Pinpoint the cell where the given text exists, returning its [X, Y] midpoint coordinate. 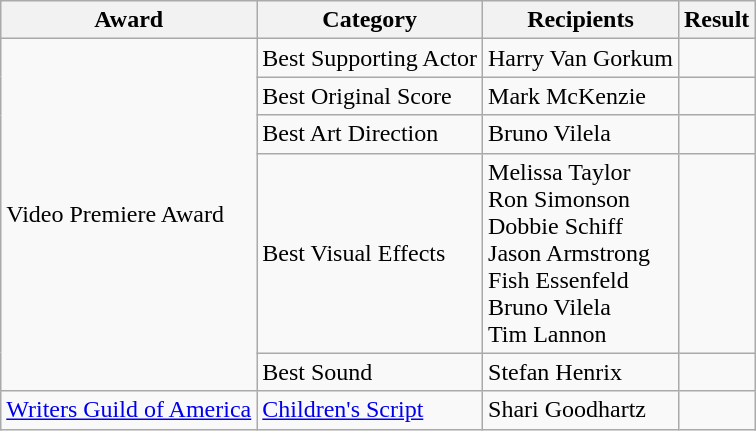
Mark McKenzie [581, 96]
Children's Script [370, 410]
Recipients [581, 20]
Award [129, 20]
Best Art Direction [370, 134]
Bruno Vilela [581, 134]
Video Premiere Award [129, 215]
Harry Van Gorkum [581, 58]
Result [716, 20]
Best Visual Effects [370, 253]
Best Sound [370, 372]
Best Original Score [370, 96]
Stefan Henrix [581, 372]
Writers Guild of America [129, 410]
Category [370, 20]
Melissa TaylorRon SimonsonDobbie SchiffJason ArmstrongFish EssenfeldBruno VilelaTim Lannon [581, 253]
Shari Goodhartz [581, 410]
Best Supporting Actor [370, 58]
